Scan for the cell matching the given text and deliver its (X, Y) coordinate at center. 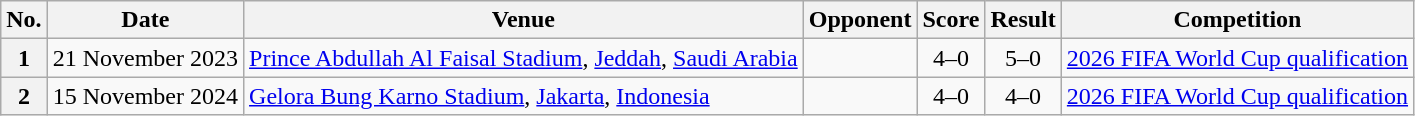
2 (24, 96)
Score (951, 20)
Opponent (860, 20)
No. (24, 20)
5–0 (1023, 58)
Prince Abdullah Al Faisal Stadium, Jeddah, Saudi Arabia (524, 58)
21 November 2023 (145, 58)
Gelora Bung Karno Stadium, Jakarta, Indonesia (524, 96)
Competition (1237, 20)
15 November 2024 (145, 96)
1 (24, 58)
Date (145, 20)
Result (1023, 20)
Venue (524, 20)
